Search for the cell housing the specified text and yield its [X, Y] center coordinate. 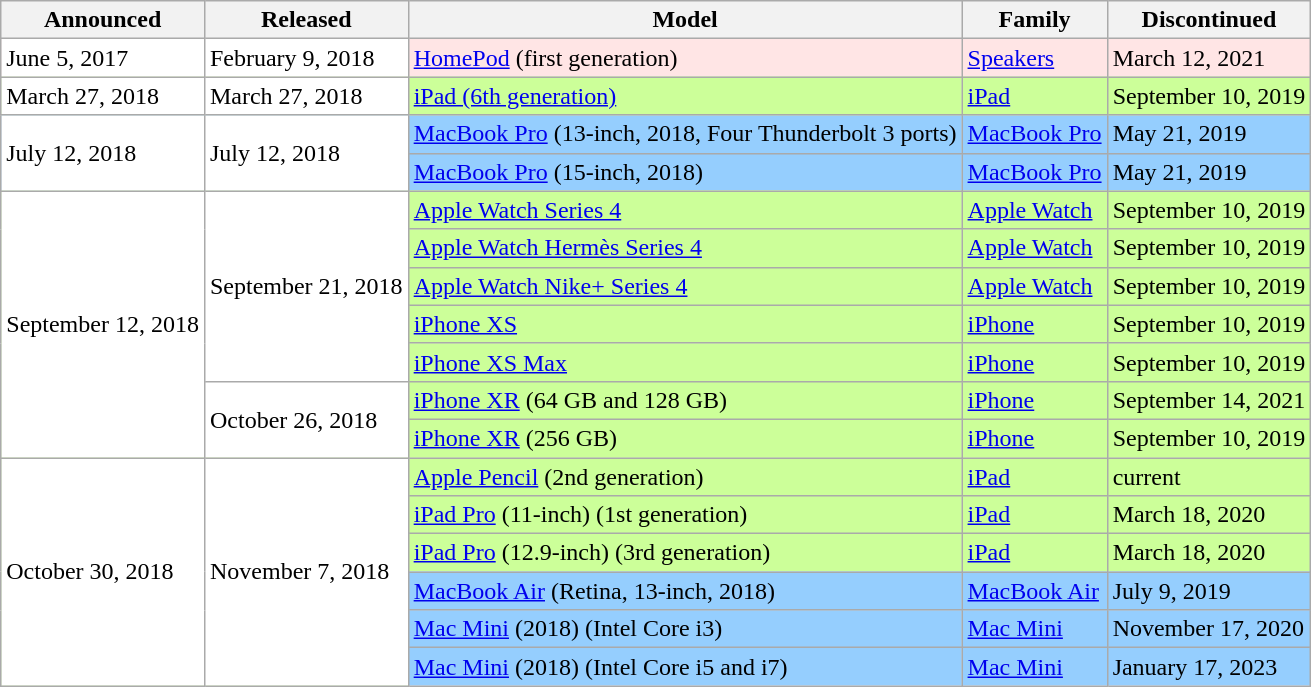
iPhone XR (256 GB) [685, 438]
September 12, 2018 [103, 324]
Announced [103, 20]
Family [1034, 20]
iPad Pro (11-inch) (1st generation) [685, 515]
Discontinued [1209, 20]
July 9, 2019 [1209, 591]
September 14, 2021 [1209, 400]
iPhone XR (64 GB and 128 GB) [685, 400]
iPad Pro (12.9-inch) (3rd generation) [685, 553]
MacBook Air [1034, 591]
Apple Watch Series 4 [685, 210]
Apple Pencil (2nd generation) [685, 477]
iPhone XS [685, 324]
September 21, 2018 [306, 286]
November 7, 2018 [306, 572]
Mac Mini (2018) (Intel Core i5 and i7) [685, 667]
iPhone XS Max [685, 362]
January 17, 2023 [1209, 667]
MacBook Air (Retina, 13-inch, 2018) [685, 591]
Model [685, 20]
MacBook Pro (13-inch, 2018, Four Thunderbolt 3 ports) [685, 134]
February 9, 2018 [306, 58]
June 5, 2017 [103, 58]
current [1209, 477]
October 30, 2018 [103, 572]
November 17, 2020 [1209, 629]
Apple Watch Nike+ Series 4 [685, 286]
MacBook Pro (15-inch, 2018) [685, 172]
Speakers [1034, 58]
Released [306, 20]
Mac Mini (2018) (Intel Core i3) [685, 629]
HomePod (first generation) [685, 58]
October 26, 2018 [306, 419]
Apple Watch Hermès Series 4 [685, 248]
March 12, 2021 [1209, 58]
iPad (6th generation) [685, 96]
